Return [x, y] of the center of cell containing provided text 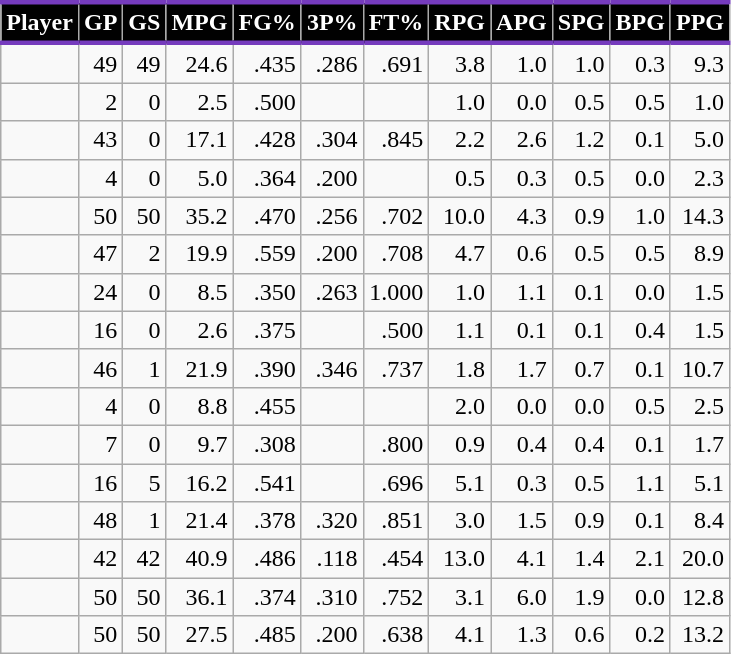
2.1 [640, 559]
4.3 [522, 216]
FG% [267, 22]
6.0 [522, 597]
4.7 [460, 254]
.304 [332, 140]
.310 [332, 597]
46 [100, 368]
.390 [267, 368]
21.4 [200, 521]
APG [522, 22]
.350 [267, 292]
MPG [200, 22]
.308 [267, 444]
.364 [267, 178]
10.7 [700, 368]
16.2 [200, 483]
.541 [267, 483]
PPG [700, 22]
0.7 [581, 368]
9.7 [200, 444]
1.3 [522, 635]
GS [144, 22]
FT% [396, 22]
1.4 [581, 559]
.375 [267, 330]
.737 [396, 368]
3.8 [460, 63]
.320 [332, 521]
.708 [396, 254]
.702 [396, 216]
.454 [396, 559]
.455 [267, 406]
.374 [267, 597]
27.5 [200, 635]
.696 [396, 483]
.486 [267, 559]
.851 [396, 521]
.435 [267, 63]
35.2 [200, 216]
.845 [396, 140]
43 [100, 140]
.691 [396, 63]
7 [100, 444]
8.9 [700, 254]
24.6 [200, 63]
19.9 [200, 254]
3P% [332, 22]
.752 [396, 597]
3.1 [460, 597]
8.5 [200, 292]
13.2 [700, 635]
.470 [267, 216]
.286 [332, 63]
1.8 [460, 368]
.428 [267, 140]
21.9 [200, 368]
.559 [267, 254]
BPG [640, 22]
36.1 [200, 597]
9.3 [700, 63]
12.8 [700, 597]
47 [100, 254]
.638 [396, 635]
SPG [581, 22]
2.2 [460, 140]
3.0 [460, 521]
13.0 [460, 559]
24 [100, 292]
17.1 [200, 140]
1.000 [396, 292]
.378 [267, 521]
20.0 [700, 559]
1.9 [581, 597]
1.2 [581, 140]
.263 [332, 292]
2.0 [460, 406]
0.2 [640, 635]
8.8 [200, 406]
48 [100, 521]
.800 [396, 444]
5 [144, 483]
.485 [267, 635]
40.9 [200, 559]
2.3 [700, 178]
.256 [332, 216]
GP [100, 22]
.118 [332, 559]
Player [40, 22]
.346 [332, 368]
10.0 [460, 216]
RPG [460, 22]
14.3 [700, 216]
8.4 [700, 521]
